From the cell containing the given text, extract its center point as [X, Y] coordinate. 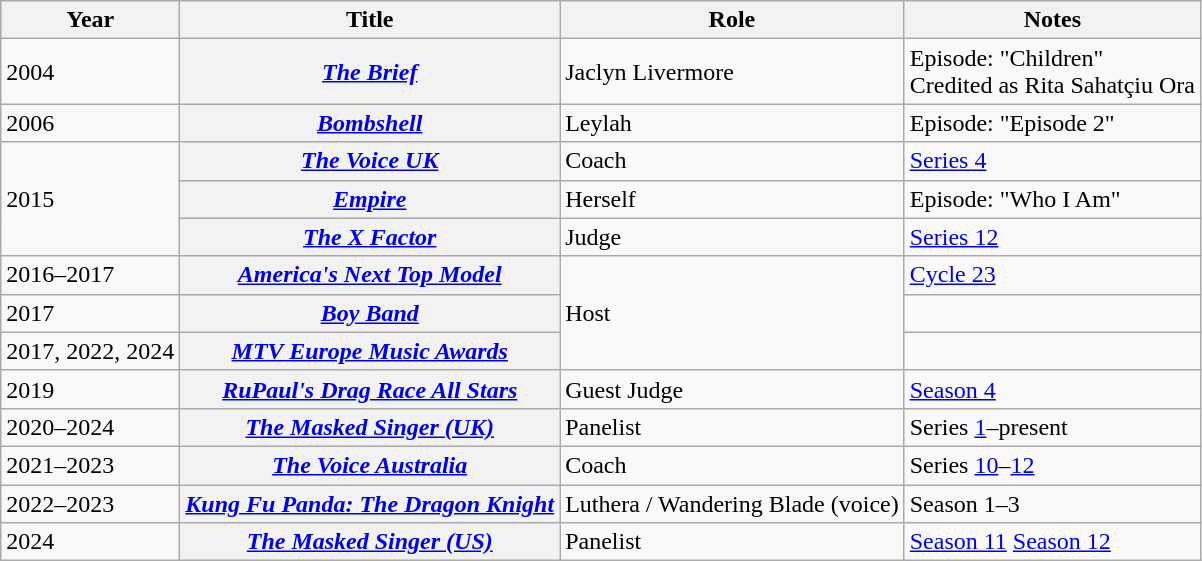
2017 [90, 313]
Episode: "Who I Am" [1052, 199]
Host [732, 313]
MTV Europe Music Awards [370, 351]
The Brief [370, 72]
The X Factor [370, 237]
Boy Band [370, 313]
Year [90, 20]
Season 11 Season 12 [1052, 542]
Judge [732, 237]
The Voice UK [370, 161]
Series 10–12 [1052, 465]
Empire [370, 199]
Leylah [732, 123]
Bombshell [370, 123]
Cycle 23 [1052, 275]
2019 [90, 389]
Kung Fu Panda: The Dragon Knight [370, 503]
Title [370, 20]
Season 4 [1052, 389]
America's Next Top Model [370, 275]
Notes [1052, 20]
Episode: "Episode 2" [1052, 123]
2024 [90, 542]
The Masked Singer (US) [370, 542]
2020–2024 [90, 427]
2021–2023 [90, 465]
Luthera / Wandering Blade (voice) [732, 503]
2004 [90, 72]
2006 [90, 123]
The Masked Singer (UK) [370, 427]
Herself [732, 199]
Series 4 [1052, 161]
2016–2017 [90, 275]
Role [732, 20]
Series 12 [1052, 237]
The Voice Australia [370, 465]
2022–2023 [90, 503]
Guest Judge [732, 389]
Episode: "Children"Credited as Rita Sahatçiu Ora [1052, 72]
Jaclyn Livermore [732, 72]
2015 [90, 199]
RuPaul's Drag Race All Stars [370, 389]
Season 1–3 [1052, 503]
Series 1–present [1052, 427]
2017, 2022, 2024 [90, 351]
